Scan for the cell matching the given text and deliver its (x, y) coordinate at center. 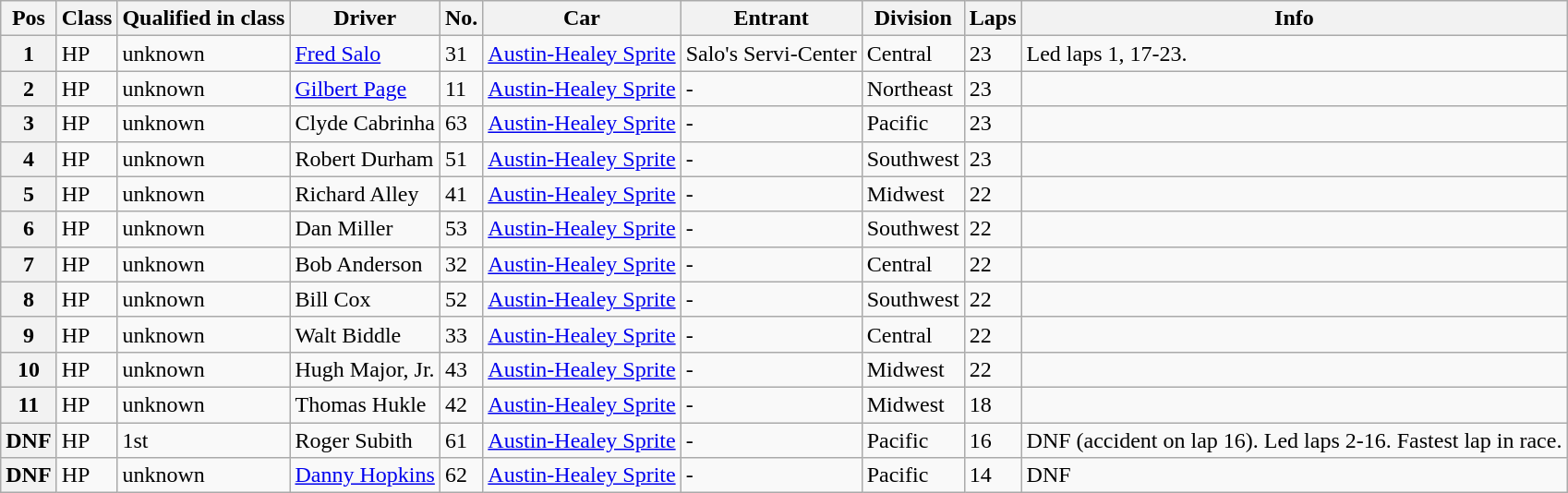
Bob Anderson (365, 264)
Walt Biddle (365, 334)
41 (461, 194)
5 (29, 194)
Car (582, 18)
Division (912, 18)
DNF (accident on lap 16). Led laps 2-16. Fastest lap in race. (1295, 440)
53 (461, 229)
Clyde Cabrinha (365, 124)
Driver (365, 18)
32 (461, 264)
10 (29, 369)
7 (29, 264)
Qualified in class (203, 18)
1 (29, 54)
18 (993, 404)
9 (29, 334)
14 (993, 475)
4 (29, 159)
1st (203, 440)
33 (461, 334)
63 (461, 124)
42 (461, 404)
Salo's Servi-Center (771, 54)
Roger Subith (365, 440)
Bill Cox (365, 299)
31 (461, 54)
16 (993, 440)
Class (87, 18)
51 (461, 159)
Danny Hopkins (365, 475)
Laps (993, 18)
Northeast (912, 89)
62 (461, 475)
61 (461, 440)
8 (29, 299)
Fred Salo (365, 54)
Dan Miller (365, 229)
Pos (29, 18)
Thomas Hukle (365, 404)
43 (461, 369)
No. (461, 18)
Hugh Major, Jr. (365, 369)
Info (1295, 18)
Led laps 1, 17-23. (1295, 54)
3 (29, 124)
Entrant (771, 18)
52 (461, 299)
6 (29, 229)
2 (29, 89)
Richard Alley (365, 194)
Gilbert Page (365, 89)
Robert Durham (365, 159)
